Identify which cell holds the provided text, then report its [X, Y] central coordinate. 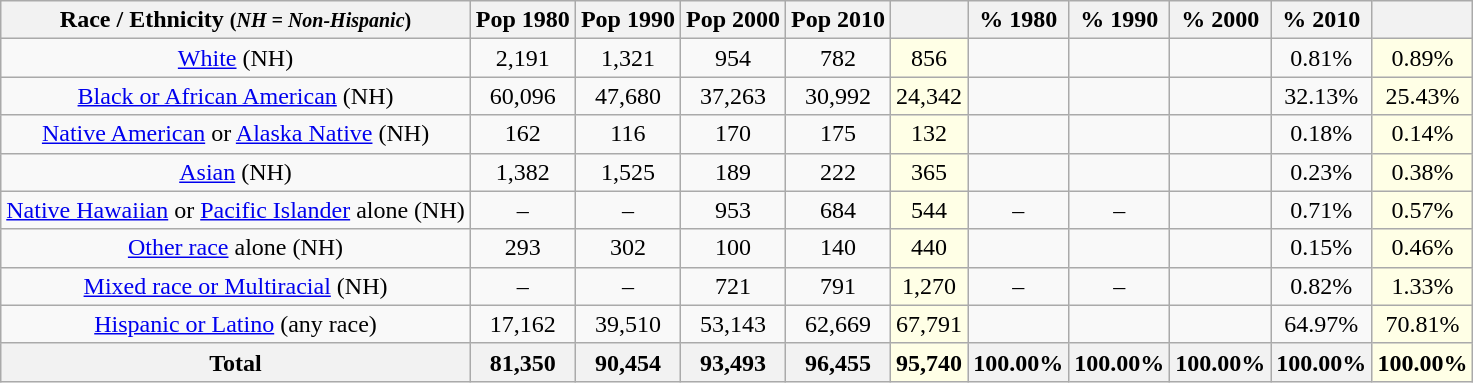
70.81% [1422, 324]
222 [838, 172]
90,454 [628, 362]
100 [732, 248]
93,493 [732, 362]
Pop 2000 [732, 20]
0.38% [1422, 172]
856 [930, 58]
Pop 2010 [838, 20]
Total [236, 362]
30,992 [838, 96]
0.81% [1322, 58]
2,191 [522, 58]
953 [732, 210]
95,740 [930, 362]
0.71% [1322, 210]
1,270 [930, 286]
32.13% [1322, 96]
White (NH) [236, 58]
% 2000 [1220, 20]
% 1980 [1018, 20]
0.14% [1422, 134]
% 1990 [1120, 20]
Black or African American (NH) [236, 96]
0.15% [1322, 248]
Pop 1980 [522, 20]
67,791 [930, 324]
721 [732, 286]
0.18% [1322, 134]
440 [930, 248]
64.97% [1322, 324]
Other race alone (NH) [236, 248]
0.89% [1422, 58]
Asian (NH) [236, 172]
0.82% [1322, 286]
132 [930, 134]
116 [628, 134]
24,342 [930, 96]
544 [930, 210]
0.46% [1422, 248]
Mixed race or Multiracial (NH) [236, 286]
Native Hawaiian or Pacific Islander alone (NH) [236, 210]
37,263 [732, 96]
1,382 [522, 172]
96,455 [838, 362]
62,669 [838, 324]
25.43% [1422, 96]
1,525 [628, 172]
0.57% [1422, 210]
175 [838, 134]
17,162 [522, 324]
1,321 [628, 58]
53,143 [732, 324]
Pop 1990 [628, 20]
684 [838, 210]
293 [522, 248]
1.33% [1422, 286]
954 [732, 58]
47,680 [628, 96]
81,350 [522, 362]
162 [522, 134]
170 [732, 134]
189 [732, 172]
302 [628, 248]
Race / Ethnicity (NH = Non-Hispanic) [236, 20]
140 [838, 248]
Hispanic or Latino (any race) [236, 324]
Native American or Alaska Native (NH) [236, 134]
60,096 [522, 96]
39,510 [628, 324]
% 2010 [1322, 20]
791 [838, 286]
0.23% [1322, 172]
782 [838, 58]
365 [930, 172]
